Output the [X, Y] coordinate of the center of the cell containing the given text.  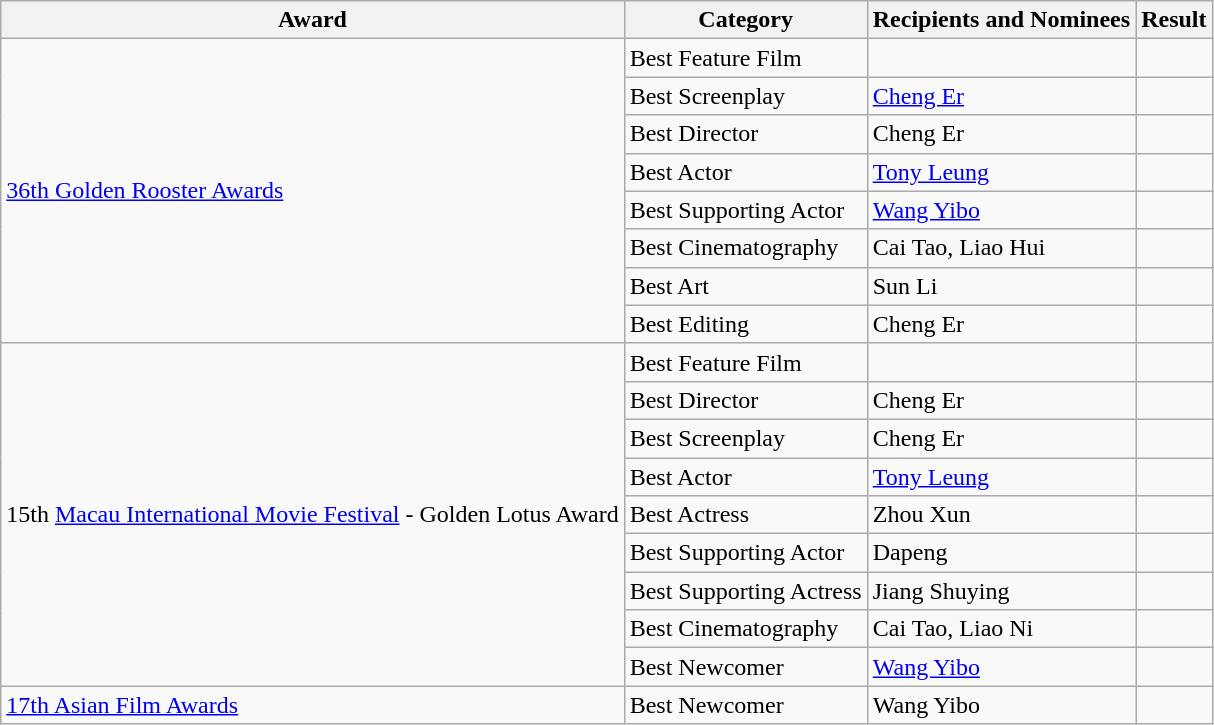
17th Asian Film Awards [312, 705]
Best Editing [746, 324]
Dapeng [1001, 553]
15th Macau International Movie Festival - Golden Lotus Award [312, 514]
36th Golden Rooster Awards [312, 191]
Best Art [746, 286]
Zhou Xun [1001, 515]
Result [1174, 20]
Category [746, 20]
Best Actress [746, 515]
Cai Tao, Liao Hui [1001, 248]
Cai Tao, Liao Ni [1001, 629]
Best Supporting Actress [746, 591]
Jiang Shuying [1001, 591]
Sun Li [1001, 286]
Recipients and Nominees [1001, 20]
Award [312, 20]
